Scan for the cell matching the given text and deliver its (x, y) coordinate at center. 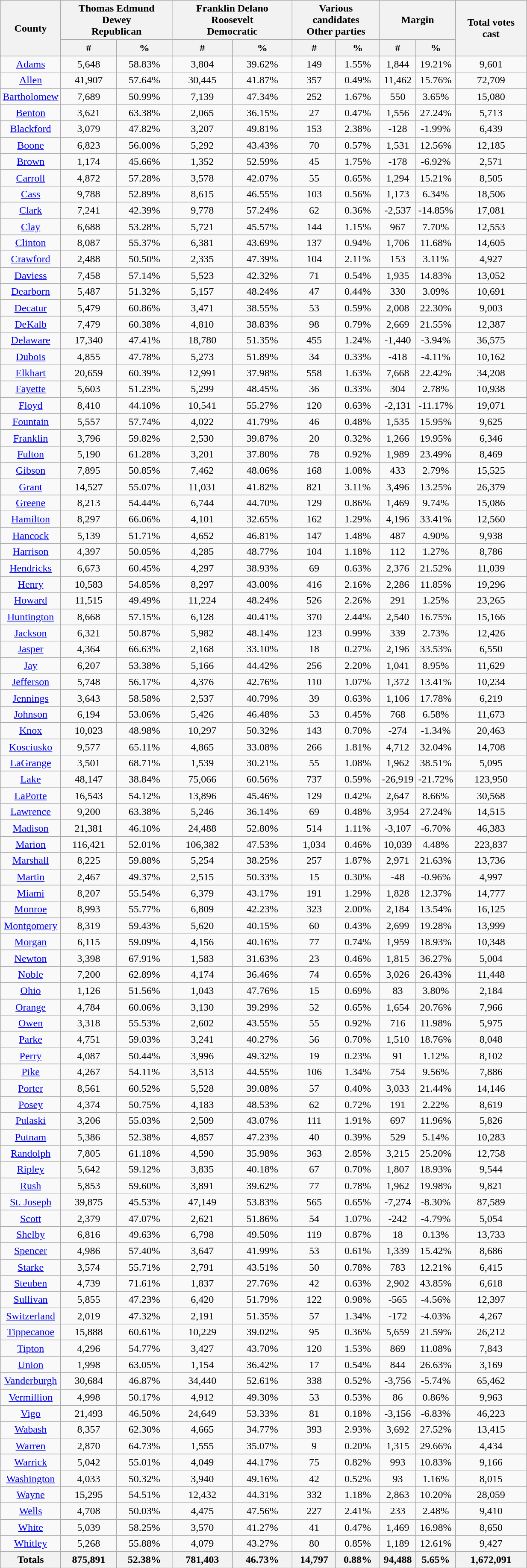
Union (31, 1365)
0.43% (358, 926)
40.27% (262, 1040)
53.06% (144, 714)
0.32% (358, 438)
Orange (31, 1007)
47.82% (144, 129)
LaGrange (31, 763)
12,387 (491, 324)
Rush (31, 1186)
3,621 (88, 113)
4,079 (203, 1544)
1,989 (397, 454)
Hamilton (31, 519)
44.31% (262, 1495)
61.18% (144, 1153)
51.56% (144, 991)
4,998 (88, 1397)
Clark (31, 210)
18,780 (203, 340)
53.83% (262, 1202)
-4.79% (436, 1218)
48.06% (262, 470)
Floyd (31, 405)
50.85% (144, 470)
2,621 (203, 1218)
4,087 (88, 1056)
Fayette (31, 389)
26,379 (491, 487)
5,268 (88, 1544)
4,997 (491, 877)
45.66% (144, 161)
Clinton (31, 243)
54.85% (144, 584)
38.83% (262, 324)
Vigo (31, 1413)
9,938 (491, 536)
41.99% (262, 1251)
7,668 (397, 373)
86 (397, 1397)
4,101 (203, 519)
55.54% (144, 893)
875,891 (88, 1560)
10,039 (397, 844)
Bartholomew (31, 97)
51.32% (144, 292)
Tippecanoe (31, 1332)
3,891 (203, 1186)
60.56% (262, 780)
43.07% (262, 1121)
4,297 (203, 568)
0.18% (358, 1413)
Blackford (31, 129)
29.66% (436, 1446)
9,601 (491, 64)
323 (314, 909)
Steuben (31, 1284)
53.33% (262, 1413)
10,583 (88, 584)
-14.85% (436, 210)
11,462 (397, 80)
26.63% (436, 1365)
4,986 (88, 1251)
26.43% (436, 974)
Vanderburgh (31, 1381)
52.89% (144, 194)
Starke (31, 1267)
39.08% (262, 1088)
9,200 (88, 812)
8,686 (491, 1251)
4,296 (88, 1348)
Totals (31, 1560)
9,963 (491, 1397)
-4.11% (436, 357)
4,374 (88, 1105)
8,505 (491, 178)
-178 (397, 161)
Ripley (31, 1169)
55.03% (144, 1121)
5,386 (88, 1137)
-0.96% (436, 877)
Jackson (31, 633)
8,993 (88, 909)
-3,156 (397, 1413)
-1,440 (397, 340)
51.79% (262, 1300)
36.42% (262, 1365)
2.93% (358, 1430)
168 (314, 470)
Fulton (31, 454)
7,895 (88, 470)
332 (314, 1495)
32.04% (436, 747)
61.28% (144, 454)
Gibson (31, 470)
291 (397, 601)
6,194 (88, 714)
28,059 (491, 1495)
-6.70% (436, 828)
51.71% (144, 536)
21.59% (436, 1332)
Owen (31, 1023)
256 (314, 665)
4,784 (88, 1007)
10,023 (88, 730)
Johnson (31, 714)
48.45% (262, 389)
3,079 (88, 129)
1.16% (436, 1478)
41.82% (262, 487)
5,853 (88, 1186)
8,615 (203, 194)
50.17% (144, 1397)
12,432 (203, 1495)
8,015 (491, 1478)
57.14% (144, 275)
37.98% (262, 373)
-6.83% (436, 1413)
1,266 (397, 438)
22.42% (436, 373)
0.94% (358, 243)
-11.17% (436, 405)
14,515 (491, 812)
20,659 (88, 373)
23.49% (436, 454)
Whitley (31, 1544)
Newton (31, 958)
52.61% (262, 1381)
1.24% (358, 340)
5,528 (203, 1088)
5,004 (491, 958)
5,659 (397, 1332)
3.65% (436, 97)
55.53% (144, 1023)
Tipton (31, 1348)
St. Joseph (31, 1202)
1.48% (358, 536)
39.02% (262, 1332)
6.58% (436, 714)
Marshall (31, 861)
8,225 (88, 861)
0.13% (436, 1234)
5,095 (491, 763)
8,668 (88, 617)
1,998 (88, 1365)
6,688 (88, 227)
51.86% (262, 1218)
Perry (31, 1056)
19.98% (436, 1186)
8,207 (88, 893)
13,736 (491, 861)
46,383 (491, 828)
Boone (31, 145)
Grant (31, 487)
0.45% (358, 714)
8,410 (88, 405)
31.63% (262, 958)
30,684 (88, 1381)
10,297 (203, 730)
6,550 (491, 649)
Margin (418, 20)
11,673 (491, 714)
2,488 (88, 259)
1.67% (358, 97)
1,531 (397, 145)
-565 (397, 1300)
5,190 (88, 454)
Spencer (31, 1251)
4.90% (436, 536)
5,648 (88, 64)
1,959 (397, 942)
-3,107 (397, 828)
83 (397, 991)
162 (314, 519)
1.11% (358, 828)
-5.74% (436, 1381)
9,577 (88, 747)
27 (314, 113)
1,672,091 (491, 1560)
10,283 (491, 1137)
Madison (31, 828)
16,543 (88, 796)
46.55% (262, 194)
1,352 (203, 161)
Cass (31, 194)
5,254 (203, 861)
8,087 (88, 243)
967 (397, 227)
52 (314, 1007)
3,398 (88, 958)
19.95% (436, 438)
8.95% (436, 665)
2.38% (358, 129)
49.30% (262, 1397)
1,041 (397, 665)
9 (314, 1446)
5,042 (88, 1462)
2.41% (358, 1511)
Martin (31, 877)
95 (314, 1332)
9,821 (491, 1186)
43.70% (262, 1348)
11.08% (436, 1348)
49.32% (262, 1056)
6,381 (203, 243)
2,286 (397, 584)
9.56% (436, 1072)
3,954 (397, 812)
56.17% (144, 682)
12,758 (491, 1153)
44.17% (262, 1462)
91 (397, 1056)
6,673 (88, 568)
14,146 (491, 1088)
4,857 (203, 1137)
14,777 (491, 893)
2.20% (358, 665)
754 (397, 1072)
33.53% (436, 649)
227 (314, 1511)
1,844 (397, 64)
5,713 (491, 113)
Hendricks (31, 568)
2.00% (358, 909)
6,744 (203, 503)
13,733 (491, 1234)
30.21% (262, 763)
50.75% (144, 1105)
266 (314, 747)
9,003 (491, 308)
0.49% (358, 80)
4,652 (203, 536)
11.68% (436, 243)
Thomas Edmund DeweyRepublican (116, 20)
54.77% (144, 1348)
24,649 (203, 1413)
2,602 (203, 1023)
6,115 (88, 942)
7,886 (491, 1072)
Pulaski (31, 1121)
24,488 (203, 828)
2,791 (203, 1267)
2,571 (491, 161)
60.06% (144, 1007)
48.98% (144, 730)
27.76% (262, 1284)
137 (314, 243)
11.85% (436, 584)
40.16% (262, 942)
93 (397, 1478)
11,448 (491, 974)
1,034 (314, 844)
71.61% (144, 1284)
4,022 (203, 422)
8,619 (491, 1105)
57.64% (144, 80)
Dearborn (31, 292)
2,376 (397, 568)
0.79% (358, 324)
-21.72% (436, 780)
10,234 (491, 682)
8,319 (88, 926)
13.25% (436, 487)
33.10% (262, 649)
4,855 (88, 357)
Lake (31, 780)
2,379 (88, 1218)
9,778 (203, 210)
8,213 (88, 503)
2,540 (397, 617)
12,397 (491, 1300)
11,031 (203, 487)
75 (314, 1462)
5,975 (491, 1023)
63.05% (144, 1365)
34 (314, 357)
47.41% (144, 340)
Harrison (31, 552)
122 (314, 1300)
2.16% (358, 584)
Shelby (31, 1234)
59.12% (144, 1169)
78 (314, 454)
14.83% (436, 275)
36.27% (436, 958)
21.44% (436, 1088)
3.80% (436, 991)
Delaware (31, 340)
2,870 (88, 1446)
47.53% (262, 844)
1.63% (358, 373)
50.50% (144, 259)
36,575 (491, 340)
3,206 (88, 1121)
18.76% (436, 1040)
11,629 (491, 665)
47,149 (203, 1202)
-274 (397, 730)
1,372 (397, 682)
42.39% (144, 210)
15,166 (491, 617)
4,872 (88, 178)
59.82% (144, 438)
8,102 (491, 1056)
36.15% (262, 113)
49.63% (144, 1234)
3,940 (203, 1478)
26,212 (491, 1332)
59.43% (144, 926)
4,183 (203, 1105)
10,162 (491, 357)
6.34% (436, 194)
Benton (31, 113)
-3.94% (436, 340)
50.44% (144, 1056)
3,804 (203, 64)
2,168 (203, 649)
72,709 (491, 80)
13,896 (203, 796)
5,139 (88, 536)
1,339 (397, 1251)
7,966 (491, 1007)
1,583 (203, 958)
1,189 (397, 1544)
0.72% (358, 1105)
2.85% (358, 1153)
-242 (397, 1218)
Crawford (31, 259)
6,798 (203, 1234)
12,560 (491, 519)
71 (314, 275)
8,048 (491, 1040)
233 (397, 1511)
White (31, 1527)
49.50% (262, 1234)
16.75% (436, 617)
4,156 (203, 942)
13,052 (491, 275)
42.07% (262, 178)
4,049 (203, 1462)
32.65% (262, 519)
Lawrence (31, 812)
55.88% (144, 1544)
43.17% (262, 893)
Dubois (31, 357)
20,463 (491, 730)
1,174 (88, 161)
4,196 (397, 519)
3,026 (397, 974)
94,488 (397, 1560)
363 (314, 1153)
67 (314, 1169)
2,647 (397, 796)
27.52% (436, 1430)
0.44% (358, 292)
1,555 (203, 1446)
1,935 (397, 275)
1,173 (397, 194)
5,855 (88, 1300)
43.55% (262, 1023)
0.57% (358, 145)
60.61% (144, 1332)
Hancock (31, 536)
47.34% (262, 97)
2.22% (436, 1105)
19,071 (491, 405)
81 (314, 1413)
40.15% (262, 926)
783 (397, 1267)
1,106 (397, 698)
3,207 (203, 129)
34,208 (491, 373)
768 (397, 714)
98 (314, 324)
42.23% (262, 909)
304 (397, 389)
54.12% (144, 796)
1,828 (397, 893)
1,154 (203, 1365)
70 (314, 145)
147 (314, 536)
3,201 (203, 454)
737 (314, 780)
11.96% (436, 1121)
-128 (397, 129)
6,379 (203, 893)
-1.99% (436, 129)
2,065 (203, 113)
-2,537 (397, 210)
Fountain (31, 422)
44.55% (262, 1072)
40.79% (262, 698)
67.91% (144, 958)
5,557 (88, 422)
106 (314, 1072)
Franklin (31, 438)
339 (397, 633)
Jasper (31, 649)
17 (314, 1365)
4,285 (203, 552)
-4.03% (436, 1316)
Sullivan (31, 1300)
5,642 (88, 1169)
1.15% (358, 227)
19,296 (491, 584)
Huntington (31, 617)
2.11% (358, 259)
257 (314, 861)
526 (314, 601)
0.99% (358, 633)
8,469 (491, 454)
64.73% (144, 1446)
47.76% (262, 991)
5,523 (203, 275)
44.10% (144, 405)
3,496 (397, 487)
60.38% (144, 324)
12.61% (436, 1544)
Daviess (31, 275)
40.41% (262, 617)
57.40% (144, 1251)
41.27% (262, 1527)
3,471 (203, 308)
4,033 (88, 1478)
50.87% (144, 633)
LaPorte (31, 796)
2,515 (203, 877)
370 (314, 617)
57.15% (144, 617)
2.48% (436, 1511)
66.63% (144, 649)
1,535 (397, 422)
0.82% (358, 1462)
2,509 (203, 1121)
59.03% (144, 1040)
6,439 (491, 129)
36 (314, 389)
45.57% (262, 227)
2,008 (397, 308)
47 (314, 292)
13,415 (491, 1430)
21.63% (436, 861)
2.26% (358, 601)
1,126 (88, 991)
19 (314, 1056)
54.44% (144, 503)
6,415 (491, 1267)
Morgan (31, 942)
15.21% (436, 178)
4,590 (203, 1153)
7,139 (203, 97)
149 (314, 64)
3.09% (436, 292)
11,515 (88, 601)
4,810 (203, 324)
16.98% (436, 1527)
Montgomery (31, 926)
3,241 (203, 1040)
0.88% (358, 1560)
1,556 (397, 113)
34,440 (203, 1381)
103 (314, 194)
0.56% (358, 194)
416 (314, 584)
74 (314, 974)
21.52% (436, 568)
66.06% (144, 519)
25.20% (436, 1153)
13,999 (491, 926)
5,426 (203, 714)
7,479 (88, 324)
2,019 (88, 1316)
43.51% (262, 1267)
5.14% (436, 1137)
65.11% (144, 747)
Putnam (31, 1137)
3,643 (88, 698)
DeKalb (31, 324)
1.87% (358, 861)
15,888 (88, 1332)
49.81% (262, 129)
12,553 (491, 227)
Decatur (31, 308)
Total votes cast (491, 28)
Howard (31, 601)
43.85% (436, 1284)
7,805 (88, 1153)
6,321 (88, 633)
60.39% (144, 373)
54.11% (144, 1072)
5,748 (88, 682)
110 (314, 682)
36.14% (262, 812)
55.77% (144, 909)
4.48% (436, 844)
46.73% (262, 1560)
39 (314, 698)
Washington (31, 1478)
4,865 (203, 747)
781,403 (203, 1560)
20.76% (436, 1007)
3,318 (88, 1023)
2.78% (436, 389)
80 (314, 1544)
12.21% (436, 1267)
10,541 (203, 405)
55.07% (144, 487)
54 (314, 1218)
Allen (31, 80)
7,462 (203, 470)
17.78% (436, 698)
58.58% (144, 698)
8,786 (491, 552)
0.27% (358, 649)
39.29% (262, 1007)
393 (314, 1430)
1,706 (397, 243)
-172 (397, 1316)
0.30% (358, 877)
-26,919 (397, 780)
2,191 (203, 1316)
12,426 (491, 633)
43.00% (262, 584)
4,475 (203, 1511)
550 (397, 97)
1.91% (358, 1121)
41.87% (262, 80)
9,166 (491, 1462)
338 (314, 1381)
38.93% (262, 568)
15,080 (491, 97)
Switzerland (31, 1316)
5,487 (88, 292)
10,938 (491, 389)
45.53% (144, 1202)
111 (314, 1121)
1,294 (397, 178)
19.21% (436, 64)
Jennings (31, 698)
119 (314, 1234)
46,223 (491, 1413)
6,219 (491, 698)
51.23% (144, 389)
40.18% (262, 1169)
3,796 (88, 438)
7,241 (88, 210)
1,315 (397, 1446)
2,669 (397, 324)
54.51% (144, 1495)
7,843 (491, 1348)
35.98% (262, 1153)
3,033 (397, 1088)
4,376 (203, 682)
-2,131 (397, 405)
5,299 (203, 389)
5,054 (491, 1218)
5,826 (491, 1121)
21,381 (88, 828)
-1.34% (436, 730)
48.77% (262, 552)
1,043 (203, 991)
44.42% (262, 665)
869 (397, 1348)
2.44% (358, 617)
529 (397, 1137)
3,513 (203, 1072)
1,510 (397, 1040)
1,807 (397, 1169)
2,196 (397, 649)
48.14% (262, 633)
6,128 (203, 617)
14,797 (314, 1560)
15.95% (436, 422)
4,927 (491, 259)
2,467 (88, 877)
0.87% (358, 1234)
Pike (31, 1072)
6,809 (203, 909)
46.48% (262, 714)
4,912 (203, 1397)
46.10% (144, 828)
Posey (31, 1105)
9,410 (491, 1511)
357 (314, 80)
Parke (31, 1040)
223,837 (491, 844)
123 (314, 633)
4,364 (88, 649)
46 (314, 422)
43.43% (262, 145)
4,739 (88, 1284)
716 (397, 1023)
45.46% (262, 796)
44.70% (262, 503)
60.86% (144, 308)
55.01% (144, 1462)
45 (314, 161)
3,578 (203, 178)
16,125 (491, 909)
9,544 (491, 1169)
7.70% (436, 227)
2,537 (203, 698)
57.28% (144, 178)
41 (314, 1527)
6,823 (88, 145)
47.32% (144, 1316)
65,462 (491, 1381)
21.55% (436, 324)
Adams (31, 64)
2,530 (203, 438)
47.78% (144, 357)
2,902 (397, 1284)
0.23% (358, 1056)
47.56% (262, 1511)
9,427 (491, 1544)
112 (397, 552)
3,996 (203, 1056)
Randolph (31, 1153)
-4.56% (436, 1300)
13.54% (436, 909)
5,166 (203, 665)
15,295 (88, 1495)
39.87% (262, 438)
46.50% (144, 1413)
6,618 (491, 1284)
252 (314, 97)
2.79% (436, 470)
19.28% (436, 926)
5,603 (88, 389)
514 (314, 828)
Wells (31, 1511)
62.89% (144, 974)
3,215 (397, 1153)
1,654 (397, 1007)
5,721 (203, 227)
59.88% (144, 861)
56.00% (144, 145)
3,169 (491, 1365)
9,788 (88, 194)
9.74% (436, 503)
455 (314, 340)
15.76% (436, 80)
52.80% (262, 828)
Franklin Delano RooseveltDemocratic (233, 20)
10.83% (436, 1462)
43.69% (262, 243)
56 (314, 1040)
3,835 (203, 1169)
12,991 (203, 373)
Greene (31, 503)
15,086 (491, 503)
4,708 (88, 1511)
6,207 (88, 665)
49.49% (144, 601)
38.51% (436, 763)
4,712 (397, 747)
Vermillion (31, 1397)
59.09% (144, 942)
2,699 (397, 926)
3,427 (203, 1348)
Kosciusko (31, 747)
Porter (31, 1088)
12,185 (491, 145)
14,527 (88, 487)
55.71% (144, 1267)
2,863 (397, 1495)
2,335 (203, 259)
1.81% (358, 747)
County (31, 28)
Wabash (31, 1430)
49.37% (144, 877)
48,147 (88, 780)
35.07% (262, 1446)
50.99% (144, 97)
11,224 (203, 601)
3,647 (203, 1251)
5,479 (88, 308)
0.98% (358, 1300)
821 (314, 487)
1,837 (203, 1284)
Various candidatesOther parties (336, 20)
50.03% (144, 1511)
144 (314, 227)
7,458 (88, 275)
14,708 (491, 747)
38.55% (262, 308)
Miami (31, 893)
5,982 (203, 633)
3,570 (203, 1527)
Knox (31, 730)
487 (397, 536)
52.59% (262, 161)
1,815 (397, 958)
3,501 (88, 763)
22.30% (436, 308)
9,625 (491, 422)
8,650 (491, 1527)
58.25% (144, 1527)
57.24% (262, 210)
50.33% (262, 877)
4,751 (88, 1040)
12.37% (436, 893)
-418 (397, 357)
87,589 (491, 1202)
10,229 (203, 1332)
18,506 (491, 194)
55.37% (144, 243)
Marion (31, 844)
0.42% (358, 796)
4,434 (491, 1446)
143 (314, 730)
6,816 (88, 1234)
Brown (31, 161)
57.74% (144, 422)
5,620 (203, 926)
0.74% (358, 942)
844 (397, 1365)
38.84% (144, 780)
10,348 (491, 942)
Jefferson (31, 682)
5,157 (203, 292)
5,273 (203, 357)
993 (397, 1462)
51.89% (262, 357)
Warrick (31, 1462)
47.07% (144, 1218)
6,420 (203, 1300)
Elkhart (31, 373)
697 (397, 1121)
5.65% (436, 1560)
565 (314, 1202)
0.53% (358, 1397)
33.08% (262, 747)
39,875 (88, 1202)
Noble (31, 974)
30,445 (203, 80)
-7,274 (397, 1202)
0.69% (358, 991)
46.81% (262, 536)
58.83% (144, 64)
1.12% (436, 1056)
8,561 (88, 1088)
Clay (31, 227)
-8.30% (436, 1202)
3,574 (88, 1267)
2,971 (397, 861)
106,382 (203, 844)
Henry (31, 584)
0.39% (358, 1137)
10,691 (491, 292)
60.45% (144, 568)
4,397 (88, 552)
23,265 (491, 601)
60.52% (144, 1088)
1.55% (358, 64)
7,689 (88, 97)
21,493 (88, 1413)
-48 (397, 877)
50.05% (144, 552)
13.41% (436, 682)
75,066 (203, 780)
50 (314, 1267)
34.77% (262, 1430)
17,081 (491, 210)
4,665 (203, 1430)
3,130 (203, 1007)
15.42% (436, 1251)
36.46% (262, 974)
1.27% (436, 552)
10.20% (436, 1495)
68.71% (144, 763)
15,525 (491, 470)
53.28% (144, 227)
5,039 (88, 1527)
5,246 (203, 812)
8.66% (436, 796)
41.79% (262, 422)
Monroe (31, 909)
43.27% (262, 1544)
Scott (31, 1218)
0.40% (358, 1088)
2.73% (436, 633)
Jay (31, 665)
3,692 (397, 1430)
330 (397, 292)
11,039 (491, 568)
47.39% (262, 259)
12.56% (436, 145)
53.38% (144, 665)
4,174 (203, 974)
59.60% (144, 1186)
Wayne (31, 1495)
-3,756 (397, 1381)
23 (314, 958)
33.41% (436, 519)
40 (314, 1137)
14,605 (491, 243)
7,200 (88, 974)
11.98% (436, 1023)
46.87% (144, 1381)
123,950 (491, 780)
-6.92% (436, 161)
8,357 (88, 1430)
55.27% (262, 405)
52.01% (144, 844)
48.53% (262, 1105)
60 (314, 926)
62.30% (144, 1430)
1,539 (203, 763)
558 (314, 373)
42.32% (262, 275)
30,568 (491, 796)
17,340 (88, 340)
41,907 (88, 80)
Ohio (31, 991)
Carroll (31, 178)
42.76% (262, 682)
1.53% (358, 1348)
0.61% (358, 1251)
1.75% (358, 161)
0.20% (358, 1446)
49.16% (262, 1478)
116,421 (88, 844)
5,292 (203, 145)
6,346 (491, 438)
1.25% (436, 601)
38.25% (262, 861)
0.85% (358, 1544)
37.80% (262, 454)
Warren (31, 1446)
20 (314, 438)
433 (397, 470)
